From the cell containing the given text, extract its center point as [x, y] coordinate. 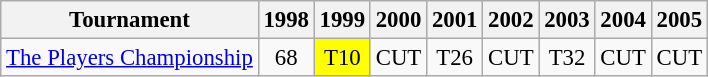
1999 [342, 20]
Tournament [130, 20]
2003 [567, 20]
T26 [455, 58]
2005 [679, 20]
The Players Championship [130, 58]
2001 [455, 20]
2002 [511, 20]
68 [286, 58]
1998 [286, 20]
2000 [398, 20]
2004 [623, 20]
T32 [567, 58]
T10 [342, 58]
